Return [X, Y] of the center of cell containing provided text 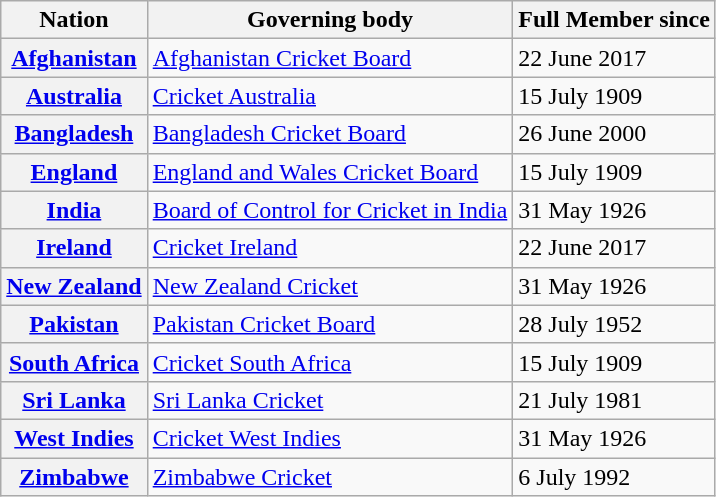
Nation [74, 20]
Afghanistan [74, 58]
Zimbabwe Cricket [330, 477]
28 July 1952 [614, 324]
Bangladesh [74, 134]
Cricket Australia [330, 96]
Sri Lanka [74, 400]
26 June 2000 [614, 134]
New Zealand Cricket [330, 286]
Cricket Ireland [330, 248]
South Africa [74, 362]
New Zealand [74, 286]
Cricket South Africa [330, 362]
India [74, 210]
6 July 1992 [614, 477]
Ireland [74, 248]
England [74, 172]
Sri Lanka Cricket [330, 400]
Zimbabwe [74, 477]
Governing body [330, 20]
Pakistan [74, 324]
Cricket West Indies [330, 438]
Australia [74, 96]
West Indies [74, 438]
Afghanistan Cricket Board [330, 58]
Board of Control for Cricket in India [330, 210]
21 July 1981 [614, 400]
Full Member since [614, 20]
England and Wales Cricket Board [330, 172]
Bangladesh Cricket Board [330, 134]
Pakistan Cricket Board [330, 324]
